Scan for the cell matching the given text and deliver its (x, y) coordinate at center. 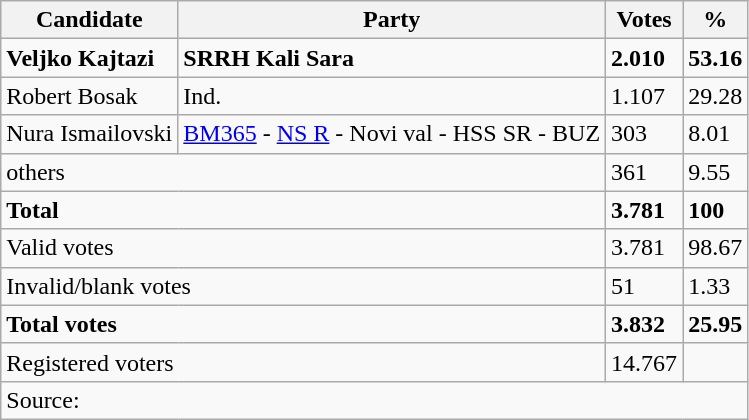
Source: (374, 400)
100 (716, 210)
Registered voters (304, 362)
Robert Bosak (90, 96)
1.107 (644, 96)
Valid votes (304, 248)
Total (304, 210)
25.95 (716, 324)
29.28 (716, 96)
8.01 (716, 134)
98.67 (716, 248)
Veljko Kajtazi (90, 58)
303 (644, 134)
53.16 (716, 58)
Nura Ismailovski (90, 134)
1.33 (716, 286)
51 (644, 286)
others (304, 172)
3.832 (644, 324)
Total votes (304, 324)
BM365 - NS R - Novi val - HSS SR - BUZ (392, 134)
% (716, 20)
9.55 (716, 172)
2.010 (644, 58)
Ind. (392, 96)
Candidate (90, 20)
14.767 (644, 362)
Votes (644, 20)
361 (644, 172)
SRRH Kali Sara (392, 58)
Invalid/blank votes (304, 286)
Party (392, 20)
